Provide the (x, y) coordinate of the cell's center where the given text is located.  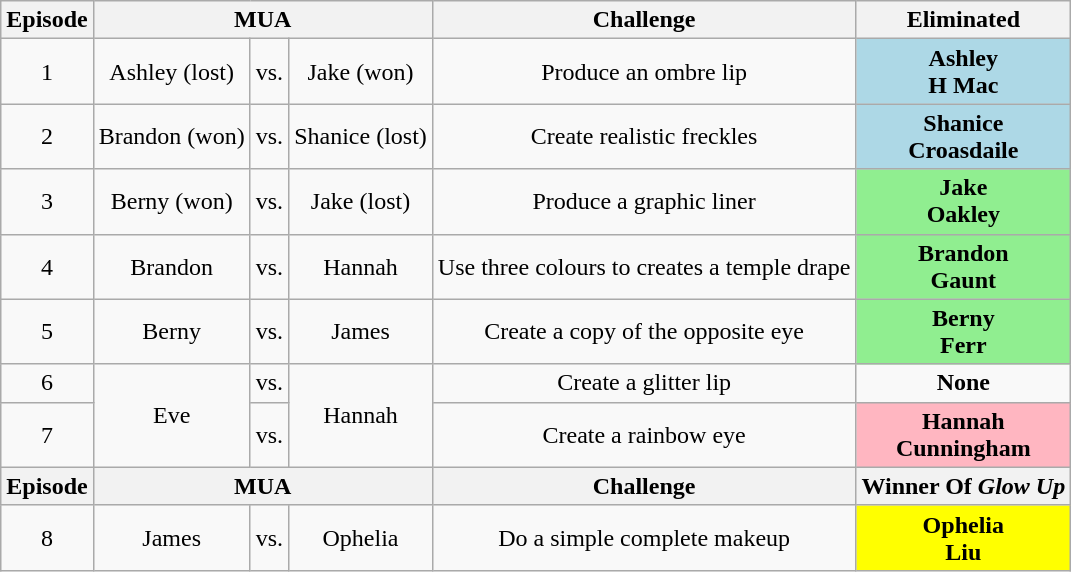
Produce an ombre lip (644, 72)
Use three colours to creates a temple drape (644, 266)
5 (47, 332)
Shanice (lost) (361, 136)
2 (47, 136)
8 (47, 538)
Hannah Cunningham (964, 434)
Ashley (lost) (172, 72)
Jake (won) (361, 72)
Ophelia Liu (964, 538)
4 (47, 266)
Berny (172, 332)
Jake Oakley (964, 202)
Create realistic freckles (644, 136)
Jake (lost) (361, 202)
Berny (won) (172, 202)
Do a simple complete makeup (644, 538)
Create a glitter lip (644, 383)
3 (47, 202)
Winner Of Glow Up (964, 486)
Ashley H Mac (964, 72)
Create a rainbow eye (644, 434)
Eve (172, 416)
Brandon (won) (172, 136)
7 (47, 434)
Berny Ferr (964, 332)
None (964, 383)
1 (47, 72)
6 (47, 383)
Ophelia (361, 538)
Brandon Gaunt (964, 266)
Create a copy of the opposite eye (644, 332)
Shanice Croasdaile (964, 136)
Eliminated (964, 20)
Brandon (172, 266)
Produce a graphic liner (644, 202)
